Locate the cell with the specified text and output its (x, y) center coordinate. 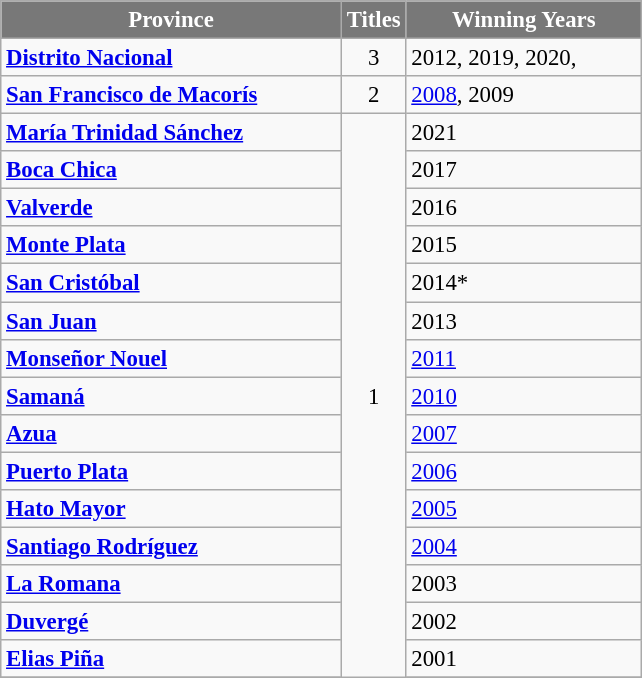
San Cristóbal (172, 283)
La Romana (172, 584)
2021 (524, 133)
2003 (524, 584)
Winning Years (524, 20)
Monte Plata (172, 245)
2006 (524, 471)
2015 (524, 245)
1 (374, 396)
Elias Piña (172, 659)
2001 (524, 659)
Duvergé (172, 621)
Santiago Rodríguez (172, 546)
2013 (524, 321)
2010 (524, 396)
2004 (524, 546)
3 (374, 58)
2011 (524, 358)
Hato Mayor (172, 509)
San Juan (172, 321)
2007 (524, 433)
Distrito Nacional (172, 58)
2002 (524, 621)
Valverde (172, 208)
2005 (524, 509)
Titles (374, 20)
2 (374, 95)
2012, 2019, 2020, (524, 58)
Monseñor Nouel (172, 358)
María Trinidad Sánchez (172, 133)
Puerto Plata (172, 471)
2017 (524, 170)
Azua (172, 433)
2016 (524, 208)
2008, 2009 (524, 95)
Boca Chica (172, 170)
San Francisco de Macorís (172, 95)
2014* (524, 283)
Province (172, 20)
Samaná (172, 396)
